For the text-containing cell, return its midpoint in (x, y) coordinate format. 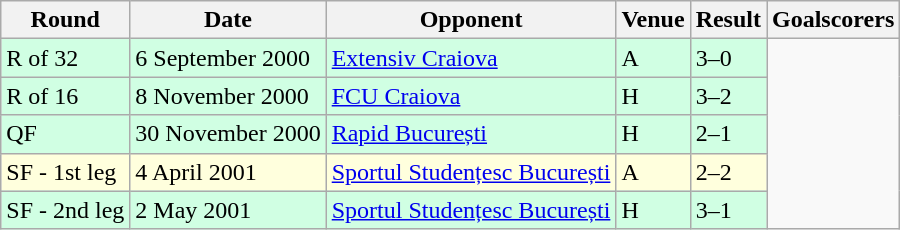
3–0 (728, 58)
2 May 2001 (228, 210)
Date (228, 20)
Extensiv Craiova (471, 58)
3–1 (728, 210)
Result (728, 20)
R of 16 (66, 96)
6 September 2000 (228, 58)
2–1 (728, 134)
SF - 1st leg (66, 172)
4 April 2001 (228, 172)
30 November 2000 (228, 134)
R of 32 (66, 58)
3–2 (728, 96)
QF (66, 134)
Rapid București (471, 134)
2–2 (728, 172)
Round (66, 20)
8 November 2000 (228, 96)
FCU Craiova (471, 96)
SF - 2nd leg (66, 210)
Venue (653, 20)
Goalscorers (832, 20)
Opponent (471, 20)
